Provide the [x, y] coordinate of the cell's center where the given text is located.  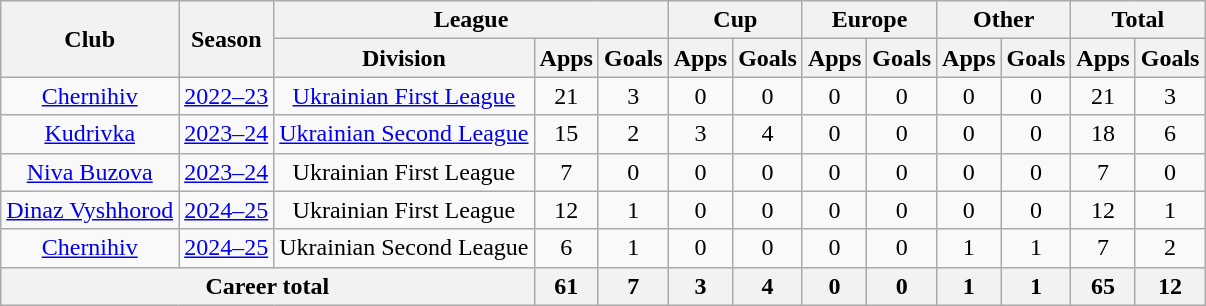
18 [1103, 134]
Total [1138, 20]
Europe [869, 20]
Dinaz Vyshhorod [90, 210]
15 [566, 134]
Niva Buzova [90, 172]
League [471, 20]
Other [1004, 20]
61 [566, 286]
Kudrivka [90, 134]
Season [226, 39]
Cup [735, 20]
Club [90, 39]
Career total [268, 286]
2022–23 [226, 96]
65 [1103, 286]
Division [404, 58]
